Identify which cell holds the provided text, then report its (X, Y) central coordinate. 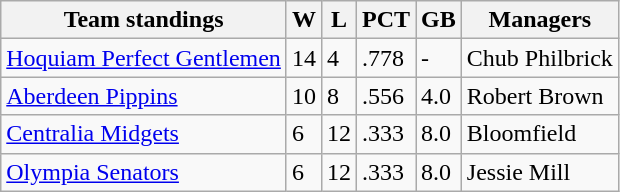
8 (338, 96)
Robert Brown (540, 96)
.556 (386, 96)
PCT (386, 20)
Hoquiam Perfect Gentlemen (144, 58)
Team standings (144, 20)
- (439, 58)
4.0 (439, 96)
Managers (540, 20)
14 (304, 58)
W (304, 20)
L (338, 20)
10 (304, 96)
GB (439, 20)
Jessie Mill (540, 172)
Centralia Midgets (144, 134)
Bloomfield (540, 134)
Chub Philbrick (540, 58)
.778 (386, 58)
Aberdeen Pippins (144, 96)
4 (338, 58)
Olympia Senators (144, 172)
